Determine the [x, y] coordinate at the center of the cell enclosing the given text.  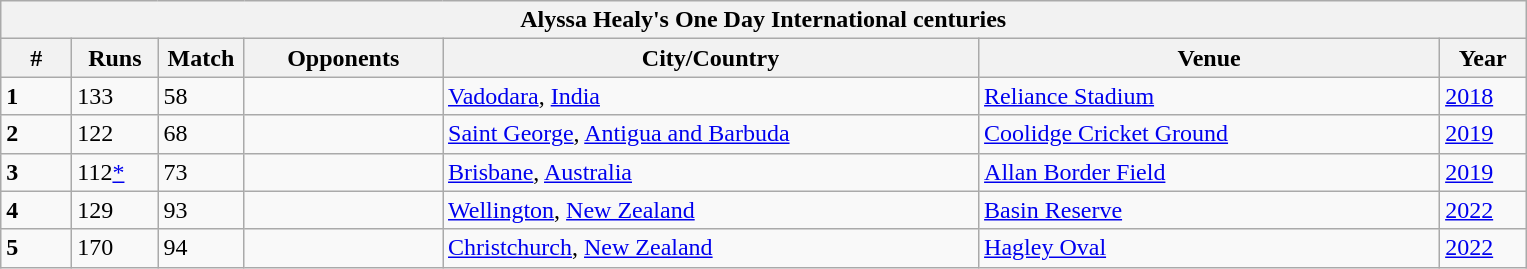
Coolidge Cricket Ground [1210, 134]
58 [201, 96]
Venue [1210, 58]
# [36, 58]
Runs [115, 58]
Christchurch, New Zealand [710, 248]
93 [201, 210]
129 [115, 210]
2018 [1483, 96]
Allan Border Field [1210, 172]
Opponents [344, 58]
Match [201, 58]
122 [115, 134]
Alyssa Healy's One Day International centuries [764, 20]
Wellington, New Zealand [710, 210]
112* [115, 172]
Hagley Oval [1210, 248]
City/Country [710, 58]
5 [36, 248]
Year [1483, 58]
Vadodara, India [710, 96]
Saint George, Antigua and Barbuda [710, 134]
73 [201, 172]
94 [201, 248]
133 [115, 96]
170 [115, 248]
2 [36, 134]
4 [36, 210]
68 [201, 134]
Basin Reserve [1210, 210]
3 [36, 172]
Brisbane, Australia [710, 172]
Reliance Stadium [1210, 96]
1 [36, 96]
